Capture the cell that displays the provided text and extract its [X, Y] central coordinate. 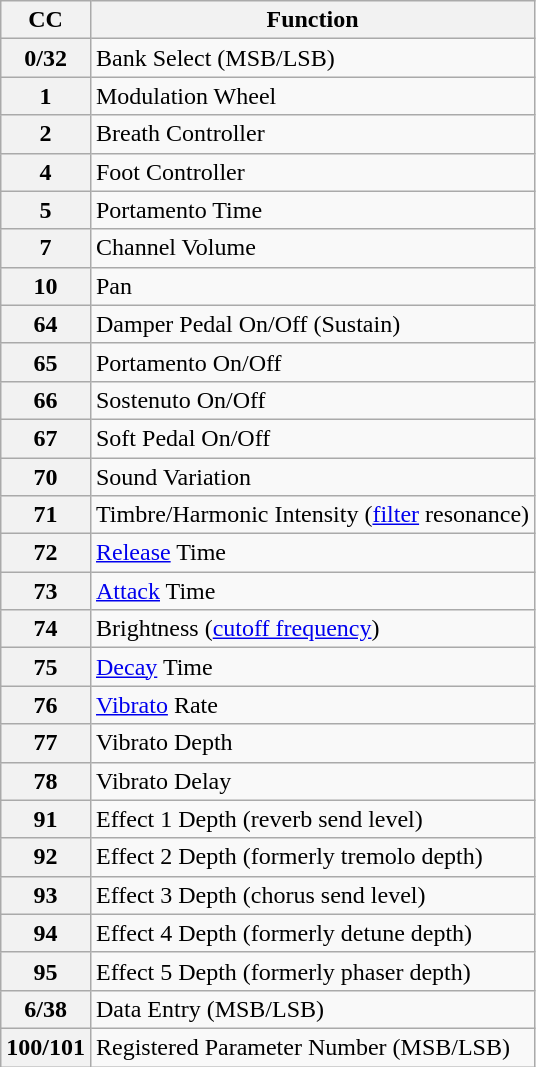
Decay Time [312, 667]
Foot Controller [312, 172]
Vibrato Rate [312, 705]
Vibrato Depth [312, 743]
5 [46, 210]
Effect 3 Depth (chorus send level) [312, 895]
95 [46, 971]
Breath Controller [312, 134]
92 [46, 857]
Sound Variation [312, 477]
Pan [312, 286]
Data Entry (MSB/LSB) [312, 1009]
Function [312, 20]
Portamento On/Off [312, 362]
Attack Time [312, 591]
1 [46, 96]
72 [46, 553]
Bank Select (MSB/LSB) [312, 58]
64 [46, 324]
78 [46, 781]
Effect 5 Depth (formerly phaser depth) [312, 971]
Sostenuto On/Off [312, 400]
7 [46, 248]
0/32 [46, 58]
Effect 1 Depth (reverb send level) [312, 819]
Portamento Time [312, 210]
67 [46, 438]
Modulation Wheel [312, 96]
75 [46, 667]
CC [46, 20]
77 [46, 743]
94 [46, 933]
70 [46, 477]
Damper Pedal On/Off (Sustain) [312, 324]
10 [46, 286]
Timbre/Harmonic Intensity (filter resonance) [312, 515]
91 [46, 819]
Vibrato Delay [312, 781]
100/101 [46, 1047]
Effect 2 Depth (formerly tremolo depth) [312, 857]
4 [46, 172]
Channel Volume [312, 248]
2 [46, 134]
71 [46, 515]
65 [46, 362]
Effect 4 Depth (formerly detune depth) [312, 933]
66 [46, 400]
74 [46, 629]
Registered Parameter Number (MSB/LSB) [312, 1047]
73 [46, 591]
76 [46, 705]
93 [46, 895]
Soft Pedal On/Off [312, 438]
6/38 [46, 1009]
Release Time [312, 553]
Brightness (cutoff frequency) [312, 629]
